Scan for the cell matching the given text and deliver its [X, Y] coordinate at center. 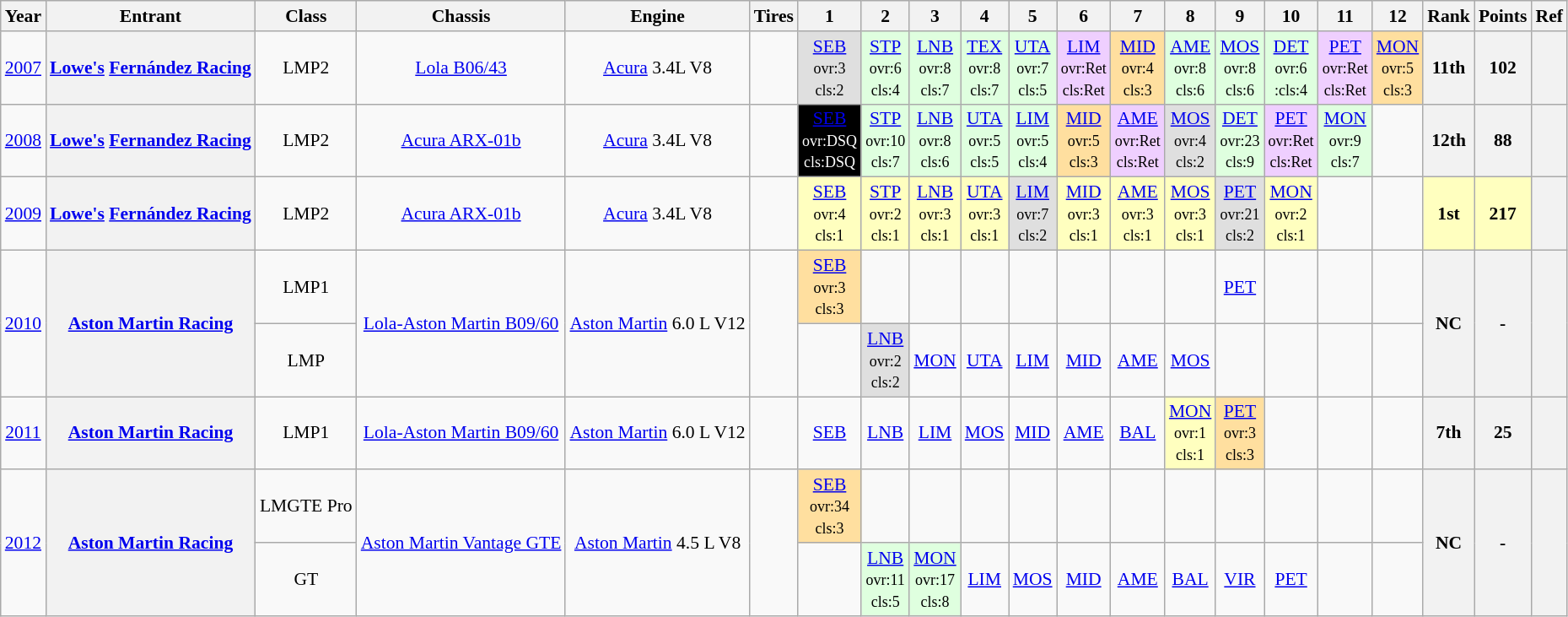
88 [1503, 140]
LNBovr:8cls:7 [935, 68]
LNBovr:11cls:5 [886, 579]
STPovr:10cls:7 [886, 140]
SEBovr:3cls:3 [830, 287]
LNB [886, 434]
AMEovr:3cls:1 [1138, 214]
AMEovr:8cls:6 [1191, 68]
DETovr:6:cls:4 [1291, 68]
Tires [774, 16]
MIDovr:3cls:1 [1084, 214]
1 [830, 16]
MONovr:9cls:7 [1345, 140]
1st [1449, 214]
TEXovr:8cls:7 [985, 68]
102 [1503, 68]
Ref [1549, 16]
11th [1449, 68]
Chassis [461, 16]
UTAovr:3cls:1 [985, 214]
2009 [24, 214]
2010 [24, 324]
4 [985, 16]
LNBovr:8cls:6 [935, 140]
Engine [657, 16]
10 [1291, 16]
MOSovr:4cls:2 [1191, 140]
Points [1503, 16]
SEBovr:DSQcls:DSQ [830, 140]
STPovr:2cls:1 [886, 214]
Lola B06/43 [461, 68]
SEB [830, 434]
UTA [985, 360]
8 [1191, 16]
LIMovr:5cls:4 [1032, 140]
2007 [24, 68]
3 [935, 16]
MONovr:2cls:1 [1291, 214]
MONovr:17cls:8 [935, 579]
Lowe's Fernandez Racing [150, 140]
LIMovr:Retcls:Ret [1084, 68]
7th [1449, 434]
UTAovr:7cls:5 [1032, 68]
Aston Martin 4.5 L V8 [657, 544]
12 [1398, 16]
LNBovr:2cls:2 [886, 360]
9 [1240, 16]
2008 [24, 140]
PETovr:3cls:3 [1240, 434]
11 [1345, 16]
217 [1503, 214]
5 [1032, 16]
MOSovr:8cls:6 [1240, 68]
GT [306, 579]
LNBovr:3cls:1 [935, 214]
MIDovr:5cls:3 [1084, 140]
MOSovr:3cls:1 [1191, 214]
Rank [1449, 16]
DETovr:23cls:9 [1240, 140]
SEBovr:3cls:2 [830, 68]
2 [886, 16]
12th [1449, 140]
UTAovr:5cls:5 [985, 140]
Class [306, 16]
SEBovr:34cls:3 [830, 506]
MONovr:5cls:3 [1398, 68]
STPovr:6cls:4 [886, 68]
Year [24, 16]
LMGTE Pro [306, 506]
25 [1503, 434]
LMP [306, 360]
7 [1138, 16]
AMEovr:Retcls:Ret [1138, 140]
MON [935, 360]
VIR [1240, 579]
Entrant [150, 16]
PETovr:21cls:2 [1240, 214]
2012 [24, 544]
MIDovr:4cls:3 [1138, 68]
LIMovr:7cls:2 [1032, 214]
2011 [24, 434]
6 [1084, 16]
MONovr:1cls:1 [1191, 434]
Aston Martin Vantage GTE [461, 544]
SEBovr:4cls:1 [830, 214]
